Locate the cell with the specified text and output its [x, y] center coordinate. 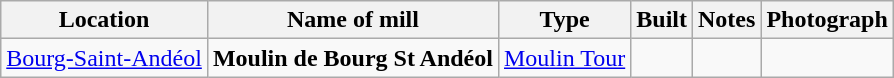
Bourg-Saint-Andéol [104, 58]
Location [104, 20]
Moulin Tour [564, 58]
Name of mill [352, 20]
Built [662, 20]
Moulin de Bourg St Andéol [352, 58]
Photograph [827, 20]
Notes [727, 20]
Type [564, 20]
